Identify which cell holds the provided text, then report its [X, Y] central coordinate. 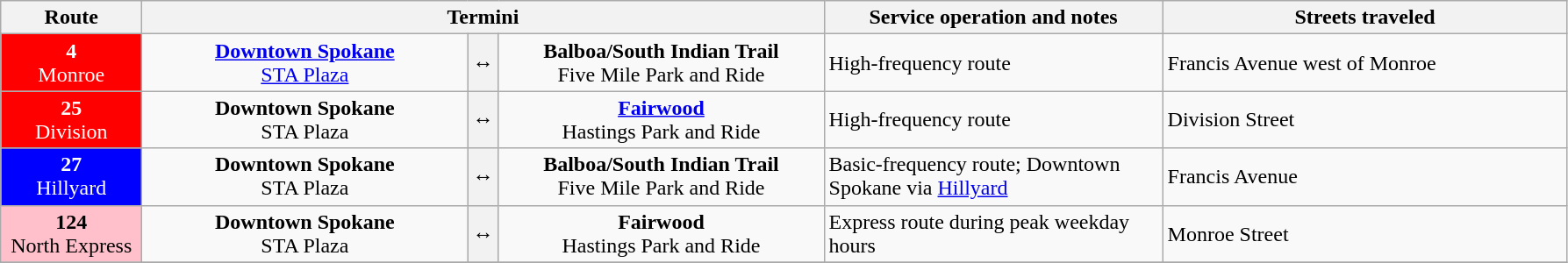
Basic-frequency route; Downtown Spokane via Hillyard [993, 177]
4Monroe [72, 63]
Route [72, 18]
27Hillyard [72, 177]
Division Street [1365, 119]
Express route during peak weekday hours [993, 233]
Termini [483, 18]
124North Express [72, 233]
Service operation and notes [993, 18]
25Division [72, 119]
Francis Avenue [1365, 177]
Francis Avenue west of Monroe [1365, 63]
Monroe Street [1365, 233]
Streets traveled [1365, 18]
